Output the (x, y) coordinate of the center of the cell containing the given text.  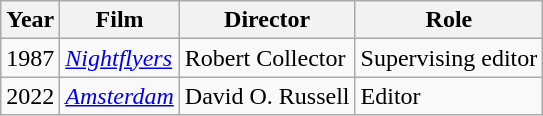
Year (30, 20)
Amsterdam (120, 96)
Nightflyers (120, 58)
Robert Collector (267, 58)
David O. Russell (267, 96)
1987 (30, 58)
Film (120, 20)
Role (449, 20)
Supervising editor (449, 58)
Director (267, 20)
Editor (449, 96)
2022 (30, 96)
